Locate the cell with the specified text and output its [X, Y] center coordinate. 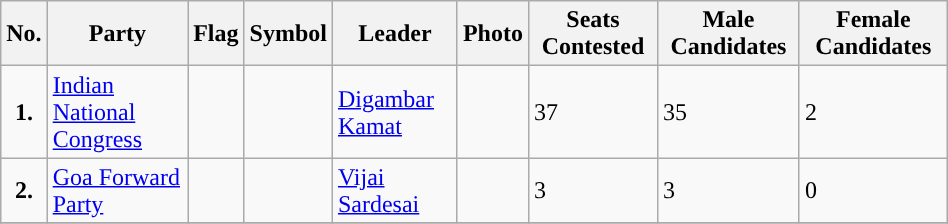
Seats Contested [592, 34]
0 [873, 190]
Symbol [288, 34]
35 [728, 112]
Indian National Congress [117, 112]
Flag [216, 34]
Male Candidates [728, 34]
Digambar Kamat [394, 112]
Female Candidates [873, 34]
Leader [394, 34]
No. [24, 34]
2. [24, 190]
Vijai Sardesai [394, 190]
2 [873, 112]
37 [592, 112]
1. [24, 112]
Goa Forward Party [117, 190]
Party [117, 34]
Photo [492, 34]
